Find where the given text appears and provide that cell's center as [X, Y] coordinate. 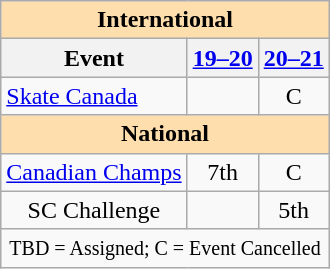
Skate Canada [94, 96]
TBD = Assigned; C = Event Cancelled [165, 248]
5th [294, 210]
7th [222, 172]
SC Challenge [94, 210]
Event [94, 58]
National [165, 134]
19–20 [222, 58]
Canadian Champs [94, 172]
International [165, 20]
20–21 [294, 58]
